Determine the (X, Y) coordinate at the center of the cell enclosing the given text.  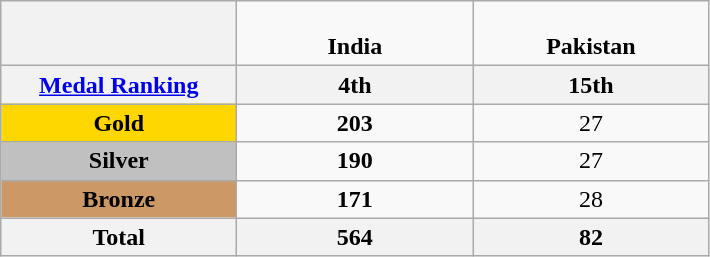
564 (355, 237)
15th (591, 85)
Gold (119, 123)
4th (355, 85)
171 (355, 199)
203 (355, 123)
82 (591, 237)
Total (119, 237)
India (355, 34)
Medal Ranking (119, 85)
Pakistan (591, 34)
190 (355, 161)
28 (591, 199)
Bronze (119, 199)
Silver (119, 161)
